Return the (X, Y) coordinate for the center point of the cell that contains the specified text.  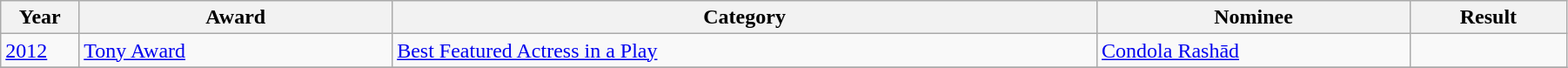
Category (745, 17)
Result (1488, 17)
Year (40, 17)
Best Featured Actress in a Play (745, 51)
Tony Award (236, 51)
Condola Rashād (1254, 51)
2012 (40, 51)
Nominee (1254, 17)
Award (236, 17)
